Provide the [X, Y] coordinate of the cell's center where the given text is located.  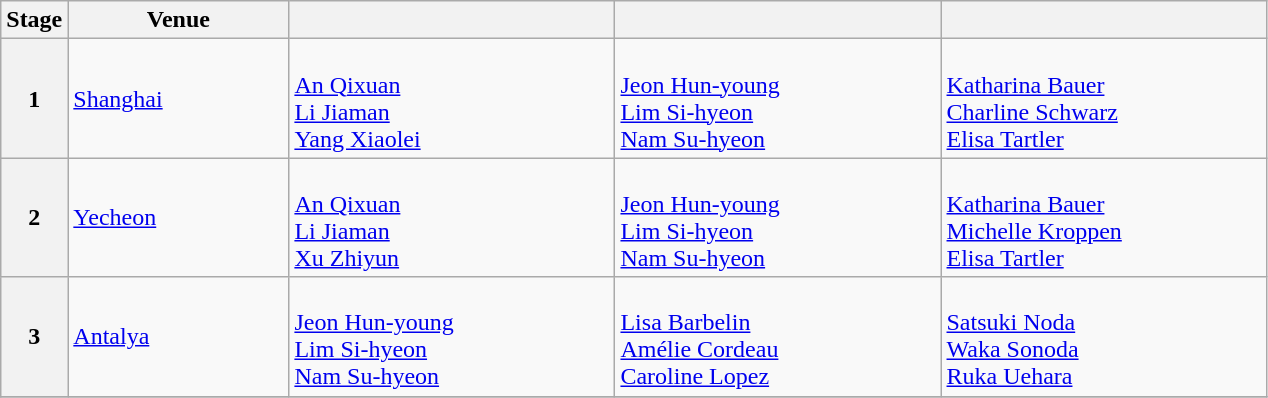
Venue [178, 20]
Katharina Bauer Charline Schwarz Elisa Tartler [1104, 98]
An Qixuan Li Jiaman Yang Xiaolei [452, 98]
Katharina Bauer Michelle Kroppen Elisa Tartler [1104, 218]
2 [34, 218]
Stage [34, 20]
Shanghai [178, 98]
Antalya [178, 336]
Satsuki Noda Waka Sonoda Ruka Uehara [1104, 336]
Yecheon [178, 218]
Lisa Barbelin Amélie Cordeau Caroline Lopez [778, 336]
1 [34, 98]
3 [34, 336]
An Qixuan Li Jiaman Xu Zhiyun [452, 218]
